Detect which cell encompasses the target text, then output its [x, y] center coordinate. 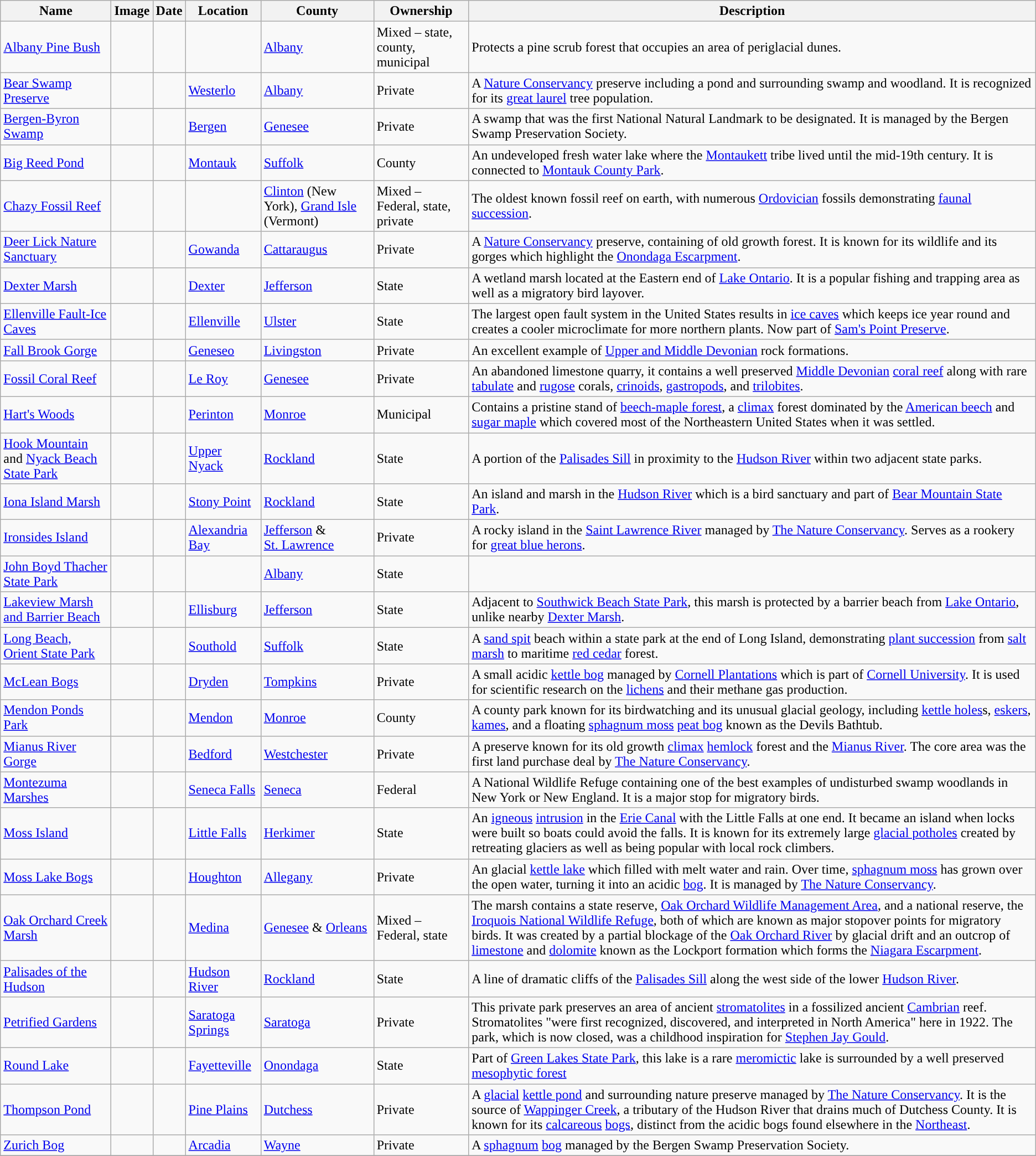
Westerlo [223, 91]
A line of dramatic cliffs of the Palisades Sill along the west side of the lower Hudson River. [752, 979]
Mixed – Federal, state, private [421, 206]
Cattaraugus [317, 249]
An excellent example of Upper and Middle Devonian rock formations. [752, 350]
Mendon [223, 718]
Southold [223, 646]
Fossil Coral Reef [56, 379]
An undeveloped fresh water lake where the Montaukett tribe lived until the mid-19th century. It is connected to Montauk County Park. [752, 163]
Herkimer [317, 833]
Gowanda [223, 249]
Dutchess [317, 1109]
Date [169, 11]
Saratoga [317, 1022]
Zurich Bog [56, 1145]
Federal [421, 789]
Thompson Pond [56, 1109]
Montezuma Marshes [56, 789]
Pine Plains [223, 1109]
Mianus River Gorge [56, 754]
Clinton (New York), Grand Isle (Vermont) [317, 206]
A sphagnum bog managed by the Bergen Swamp Preservation Society. [752, 1145]
Hook Mountain and Nyack Beach State Park [56, 458]
Bergen [223, 126]
Jefferson & St. Lawrence [317, 538]
Fayetteville [223, 1065]
Ownership [421, 11]
John Boyd Thacher State Park [56, 574]
Little Falls [223, 833]
Perinton [223, 414]
Protects a pine scrub forest that occupies an area of periglacial dunes. [752, 47]
Bear Swamp Preserve [56, 91]
Houghton [223, 877]
Ellenville [223, 321]
Hart's Woods [56, 414]
Petrified Gardens [56, 1022]
Bergen-Byron Swamp [56, 126]
Moss Lake Bogs [56, 877]
Deer Lick Nature Sanctuary [56, 249]
Seneca [317, 789]
Montauk [223, 163]
Wayne [317, 1145]
Onondaga [317, 1065]
Dexter Marsh [56, 286]
Upper Nyack [223, 458]
Long Beach, Orient State Park [56, 646]
A portion of the Palisades Sill in proximity to the Hudson River within two adjacent state parks. [752, 458]
Ulster [317, 321]
Mendon Ponds Park [56, 718]
Big Reed Pond [56, 163]
Description [752, 11]
Le Roy [223, 379]
A swamp that was the first National Natural Landmark to be designated. It is managed by the Bergen Swamp Preservation Society. [752, 126]
Municipal [421, 414]
Livingston [317, 350]
Fall Brook Gorge [56, 350]
Lakeview Marsh and Barrier Beach [56, 610]
Chazy Fossil Reef [56, 206]
Alexandria Bay [223, 538]
A rocky island in the Saint Lawrence River managed by The Nature Conservancy. Serves as a rookery for great blue herons. [752, 538]
Seneca Falls [223, 789]
A Nature Conservancy preserve including a pond and surrounding swamp and woodland. It is recognized for its great laurel tree population. [752, 91]
A Nature Conservancy preserve, containing of old growth forest. It is known for its wildlife and its gorges which highlight the Onondaga Escarpment. [752, 249]
A wetland marsh located at the Eastern end of Lake Ontario. It is a popular fishing and trapping area as well as a migratory bird layover. [752, 286]
Mixed – Federal, state [421, 928]
Ironsides Island [56, 538]
Genesee & Orleans [317, 928]
Tompkins [317, 682]
An island and marsh in the Hudson River which is a bird sanctuary and part of Bear Mountain State Park. [752, 502]
Dryden [223, 682]
Hudson River [223, 979]
Palisades of the Hudson [56, 979]
Dexter [223, 286]
Mixed – state, county, municipal [421, 47]
Name [56, 11]
The oldest known fossil reef on earth, with numerous Ordovician fossils demonstrating faunal succession. [752, 206]
Location [223, 11]
Stony Point [223, 502]
Geneseo [223, 350]
Allegany [317, 877]
Arcadia [223, 1145]
McLean Bogs [56, 682]
Albany Pine Bush [56, 47]
Bedford [223, 754]
Ellenville Fault-Ice Caves [56, 321]
Saratoga Springs [223, 1022]
Image [132, 11]
Moss Island [56, 833]
Round Lake [56, 1065]
Iona Island Marsh [56, 502]
A sand spit beach within a state park at the end of Long Island, demonstrating plant succession from salt marsh to maritime red cedar forest. [752, 646]
Medina [223, 928]
Adjacent to Southwick Beach State Park, this marsh is protected by a barrier beach from Lake Ontario, unlike nearby Dexter Marsh. [752, 610]
Part of Green Lakes State Park, this lake is a rare meromictic lake is surrounded by a well preserved mesophytic forest [752, 1065]
Ellisburg [223, 610]
Oak Orchard Creek Marsh [56, 928]
Westchester [317, 754]
